Identify which cell holds the provided text, then report its (X, Y) central coordinate. 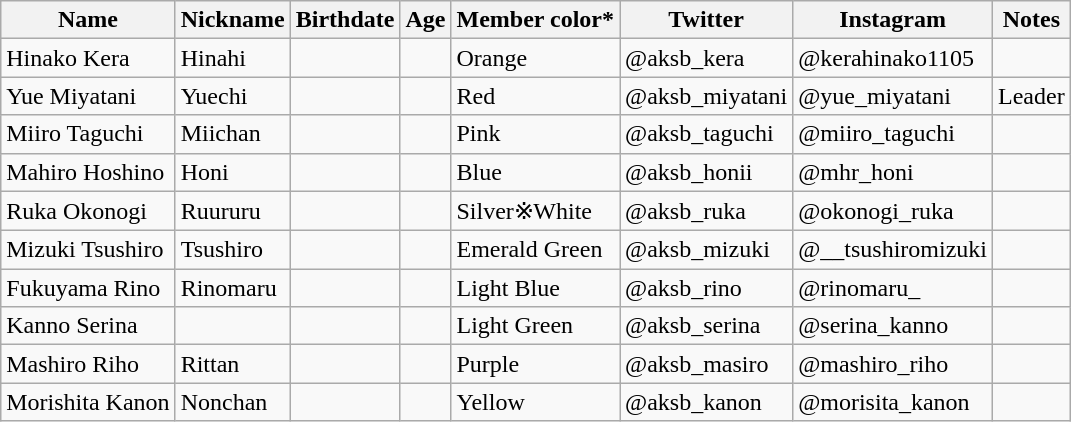
Light Blue (536, 288)
Notes (1031, 20)
@aksb_rino (706, 288)
Miichan (232, 134)
Rittan (232, 364)
@aksb_ruka (706, 211)
@__tsushiromizuki (893, 250)
Birthdate (345, 20)
Mashiro Riho (88, 364)
Member color* (536, 20)
@mashiro_riho (893, 364)
Name (88, 20)
Light Green (536, 326)
Miiro Taguchi (88, 134)
@aksb_mizuki (706, 250)
@aksb_miyatani (706, 96)
Silver※White (536, 211)
Leader (1031, 96)
@serina_kanno (893, 326)
@mhr_honi (893, 172)
Pink (536, 134)
@aksb_kanon (706, 402)
@aksb_kera (706, 58)
@rinomaru_ (893, 288)
Purple (536, 364)
Blue (536, 172)
@aksb_masiro (706, 364)
@kerahinako1105 (893, 58)
@aksb_honii (706, 172)
Yellow (536, 402)
@aksb_taguchi (706, 134)
Yuechi (232, 96)
Hinako Kera (88, 58)
@aksb_serina (706, 326)
Age (426, 20)
Nickname (232, 20)
@okonogi_ruka (893, 211)
Mahiro Hoshino (88, 172)
Red (536, 96)
Mizuki Tsushiro (88, 250)
@yue_miyatani (893, 96)
Instagram (893, 20)
Tsushiro (232, 250)
Rinomaru (232, 288)
Nonchan (232, 402)
Morishita Kanon (88, 402)
Hinahi (232, 58)
Yue Miyatani (88, 96)
Ruka Okonogi (88, 211)
Orange (536, 58)
Twitter (706, 20)
@miiro_taguchi (893, 134)
Ruururu (232, 211)
@morisita_kanon (893, 402)
Honi (232, 172)
Fukuyama Rino (88, 288)
Emerald Green (536, 250)
Kanno Serina (88, 326)
